For the text-containing cell, return its midpoint in (X, Y) coordinate format. 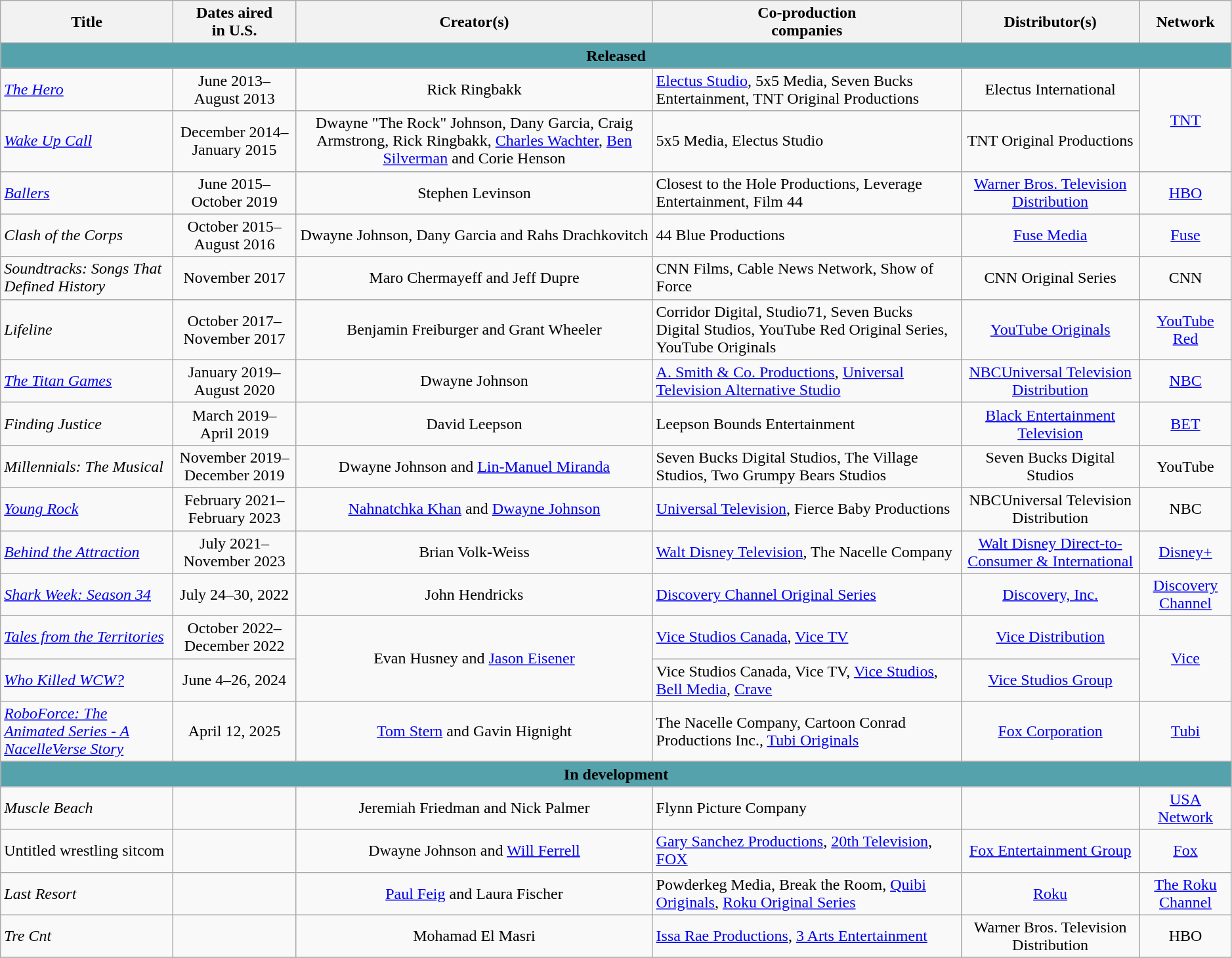
Discovery Channel Original Series (807, 594)
Soundtracks: Songs That Defined History (87, 278)
Dwayne Johnson and Lin-Manuel Miranda (474, 466)
Co-production companies (807, 22)
Dates aired in U.S. (234, 22)
Wake Up Call (87, 141)
Seven Bucks Digital Studios (1050, 466)
Corridor Digital, Studio71, Seven Bucks Digital Studios, YouTube Red Original Series, YouTube Originals (807, 329)
Stephen Levinson (474, 193)
Dwayne "The Rock" Johnson, Dany Garcia, Craig Armstrong, Rick Ringbakk, Charles Wachter, Ben Silverman and Corie Henson (474, 141)
The Titan Games (87, 381)
Who Killed WCW? (87, 680)
The Roku Channel (1185, 894)
October 2017–November 2017 (234, 329)
Roku (1050, 894)
Vice Studios Group (1050, 680)
Clash of the Corps (87, 235)
Issa Rae Productions, 3 Arts Entertainment (807, 936)
Walt Disney Direct-to-Consumer & International (1050, 551)
CNN (1185, 278)
RoboForce: The Animated Series - A NacelleVerse Story (87, 732)
Dwayne Johnson (474, 381)
David Leepson (474, 424)
Seven Bucks Digital Studios, The Village Studios, Two Grumpy Bears Studios (807, 466)
BET (1185, 424)
Black Entertainment Television (1050, 424)
YouTube Red (1185, 329)
Ballers (87, 193)
November 2017 (234, 278)
June 2013–August 2013 (234, 89)
John Hendricks (474, 594)
TNT (1185, 119)
Flynn Picture Company (807, 808)
Muscle Beach (87, 808)
January 2019–August 2020 (234, 381)
YouTube (1185, 466)
5x5 Media, Electus Studio (807, 141)
Evan Husney and Jason Eisener (474, 659)
The Nacelle Company, Cartoon Conrad Productions Inc., Tubi Originals (807, 732)
44 Blue Productions (807, 235)
TNT Original Productions (1050, 141)
YouTube Originals (1050, 329)
April 12, 2025 (234, 732)
USA Network (1185, 808)
February 2021–February 2023 (234, 509)
Finding Justice (87, 424)
Powderkeg Media, Break the Room, Quibi Originals, Roku Original Series (807, 894)
Lifeline (87, 329)
Vice Studios Canada, Vice TV (807, 638)
Fox (1185, 850)
June 2015–October 2019 (234, 193)
Benjamin Freiburger and Grant Wheeler (474, 329)
Tre Cnt (87, 936)
Jeremiah Friedman and Nick Palmer (474, 808)
Young Rock (87, 509)
Shark Week: Season 34 (87, 594)
Creator(s) (474, 22)
Released (616, 56)
A. Smith & Co. Productions, Universal Television Alternative Studio (807, 381)
Last Resort (87, 894)
Electus International (1050, 89)
Vice (1185, 659)
Dwayne Johnson, Dany Garcia and Rahs Drachkovitch (474, 235)
Fuse (1185, 235)
July 24–30, 2022 (234, 594)
Brian Volk-Weiss (474, 551)
Universal Television, Fierce Baby Productions (807, 509)
Fox Entertainment Group (1050, 850)
Behind the Attraction (87, 551)
Discovery Channel (1185, 594)
October 2015–August 2016 (234, 235)
Fuse Media (1050, 235)
Leepson Bounds Entertainment (807, 424)
Distributor(s) (1050, 22)
March 2019–April 2019 (234, 424)
Electus Studio, 5x5 Media, Seven Bucks Entertainment, TNT Original Productions (807, 89)
Rick Ringbakk (474, 89)
Fox Corporation (1050, 732)
Maro Chermayeff and Jeff Dupre (474, 278)
July 2021–November 2023 (234, 551)
November 2019–December 2019 (234, 466)
Gary Sanchez Productions, 20th Television, FOX (807, 850)
Untitled wrestling sitcom (87, 850)
In development (616, 774)
Nahnatchka Khan and Dwayne Johnson (474, 509)
June 4–26, 2024 (234, 680)
Dwayne Johnson and Will Ferrell (474, 850)
Mohamad El Masri (474, 936)
Millennials: The Musical (87, 466)
CNN Films, Cable News Network, Show of Force (807, 278)
Tales from the Territories (87, 638)
Closest to the Hole Productions, Leverage Entertainment, Film 44 (807, 193)
Network (1185, 22)
Vice Distribution (1050, 638)
Paul Feig and Laura Fischer (474, 894)
CNN Original Series (1050, 278)
October 2022–December 2022 (234, 638)
Title (87, 22)
Disney+ (1185, 551)
Discovery, Inc. (1050, 594)
The Hero (87, 89)
Walt Disney Television, The Nacelle Company (807, 551)
Vice Studios Canada, Vice TV, Vice Studios, Bell Media, Crave (807, 680)
Tubi (1185, 732)
Tom Stern and Gavin Hignight (474, 732)
December 2014–January 2015 (234, 141)
